Return [x, y] of the center of cell containing provided text 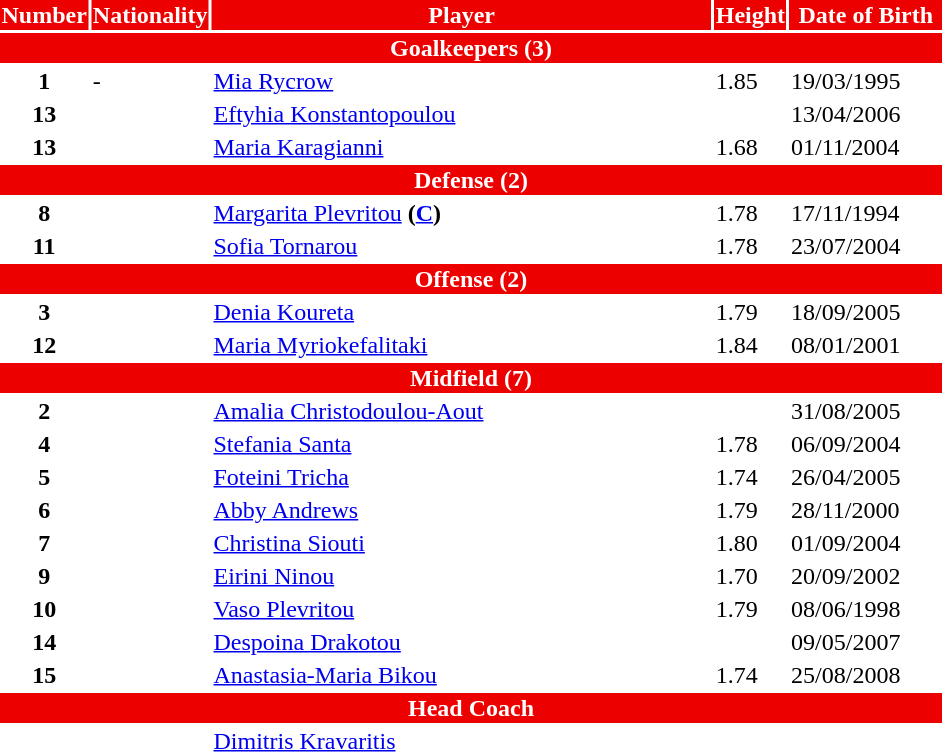
Head Coach [471, 708]
9 [44, 576]
1.70 [750, 576]
Eirini Ninou [462, 576]
Offense (2) [471, 279]
Defense (2) [471, 180]
Date of Birth [866, 15]
10 [44, 609]
18/09/2005 [866, 312]
Mia Rycrow [462, 81]
Sofia Tornarou [462, 246]
Margarita Plevritou (C) [462, 213]
Goalkeepers (3) [471, 48]
Eftyhia Konstantopoulou [462, 114]
14 [44, 642]
Amalia Christodoulou-Aout [462, 411]
7 [44, 543]
Maria Myriokefalitaki [462, 345]
28/11/2000 [866, 510]
6 [44, 510]
08/01/2001 [866, 345]
Midfield (7) [471, 378]
Abby Andrews [462, 510]
2 [44, 411]
3 [44, 312]
Player [462, 15]
13/04/2006 [866, 114]
Denia Koureta [462, 312]
1.84 [750, 345]
06/09/2004 [866, 444]
1.80 [750, 543]
20/09/2002 [866, 576]
1 [44, 81]
23/07/2004 [866, 246]
Christina Siouti [462, 543]
5 [44, 477]
- [150, 81]
4 [44, 444]
Foteini Tricha [462, 477]
Number [44, 15]
25/08/2008 [866, 675]
1.85 [750, 81]
Stefania Santa [462, 444]
26/04/2005 [866, 477]
19/03/1995 [866, 81]
8 [44, 213]
12 [44, 345]
1.68 [750, 147]
Anastasia-Maria Bikou [462, 675]
08/06/1998 [866, 609]
17/11/1994 [866, 213]
01/09/2004 [866, 543]
11 [44, 246]
Height [750, 15]
09/05/2007 [866, 642]
31/08/2005 [866, 411]
01/11/2004 [866, 147]
Vaso Plevritou [462, 609]
Despoina Drakotou [462, 642]
Maria Karagianni [462, 147]
15 [44, 675]
Nationality [150, 15]
